Output the [X, Y] coordinate of the center of the cell containing the given text.  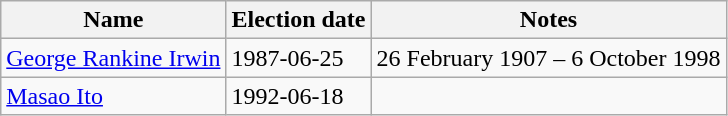
26 February 1907 – 6 October 1998 [548, 58]
1992-06-18 [298, 96]
Notes [548, 20]
1987-06-25 [298, 58]
Masao Ito [114, 96]
Election date [298, 20]
George Rankine Irwin [114, 58]
Name [114, 20]
